Pinpoint the cell where the given text exists, returning its (x, y) midpoint coordinate. 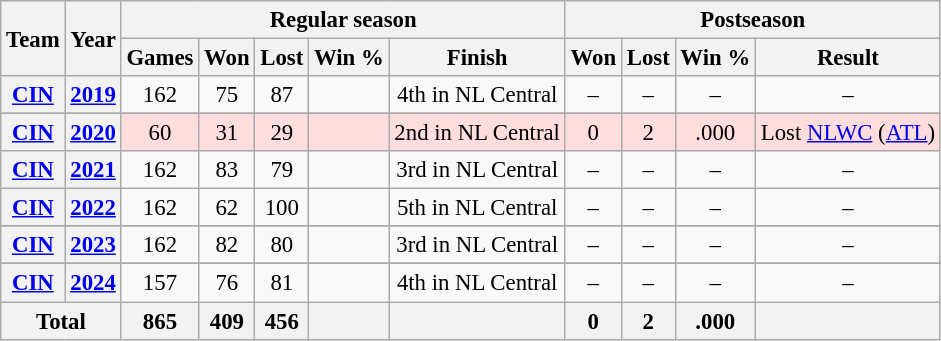
79 (282, 170)
29 (282, 133)
865 (160, 321)
62 (227, 208)
Postseason (752, 20)
Regular season (343, 20)
87 (282, 95)
60 (160, 133)
80 (282, 245)
2023 (93, 245)
2022 (93, 208)
83 (227, 170)
Team (33, 38)
409 (227, 321)
2024 (93, 283)
2020 (93, 133)
Total (61, 321)
82 (227, 245)
5th in NL Central (477, 208)
2021 (93, 170)
Finish (477, 58)
76 (227, 283)
2019 (93, 95)
Games (160, 58)
75 (227, 95)
157 (160, 283)
81 (282, 283)
100 (282, 208)
31 (227, 133)
Lost NLWC (ATL) (848, 133)
Result (848, 58)
2nd in NL Central (477, 133)
456 (282, 321)
Year (93, 38)
